Output the [X, Y] coordinate of the center of the cell containing the given text.  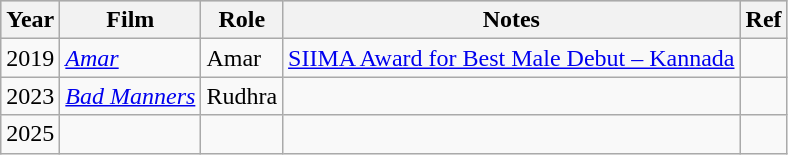
2023 [30, 96]
Notes [512, 20]
Year [30, 20]
Film [130, 20]
SIIMA Award for Best Male Debut – Kannada [512, 58]
Ref [764, 20]
Bad Manners [130, 96]
2019 [30, 58]
2025 [30, 134]
Role [242, 20]
Rudhra [242, 96]
